Return the (x, y) coordinate for the center point of the cell that contains the specified text.  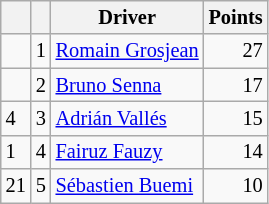
Sébastien Buemi (128, 186)
15 (236, 118)
Fairuz Fauzy (128, 152)
3 (41, 118)
2 (41, 85)
27 (236, 51)
5 (41, 186)
Adrián Vallés (128, 118)
10 (236, 186)
21 (16, 186)
Driver (128, 17)
17 (236, 85)
14 (236, 152)
Romain Grosjean (128, 51)
Points (236, 17)
Bruno Senna (128, 85)
